Identify which cell holds the provided text, then report its (X, Y) central coordinate. 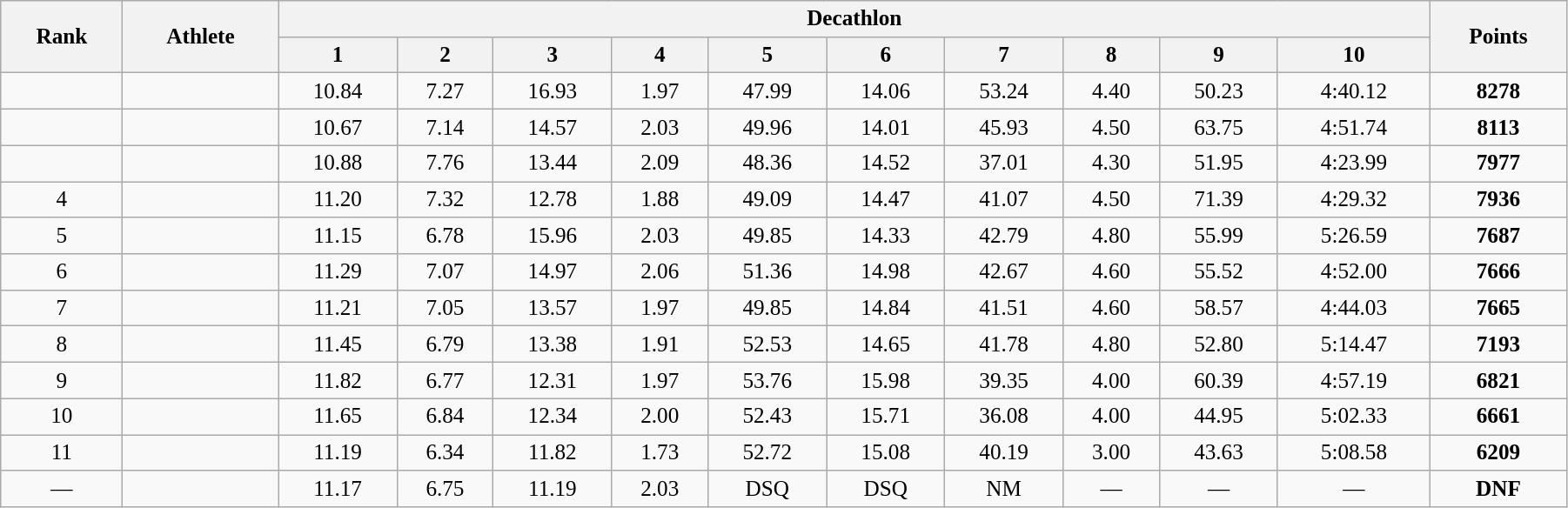
14.33 (886, 236)
11.65 (338, 417)
7.27 (446, 91)
58.57 (1218, 308)
13.57 (553, 308)
10.88 (338, 164)
50.23 (1218, 91)
14.98 (886, 272)
44.95 (1218, 417)
12.78 (553, 199)
6.84 (446, 417)
52.80 (1218, 344)
7977 (1498, 164)
41.51 (1004, 308)
6209 (1498, 452)
6.78 (446, 236)
8113 (1498, 127)
41.07 (1004, 199)
3 (553, 55)
71.39 (1218, 199)
7.32 (446, 199)
4:40.12 (1354, 91)
Rank (62, 37)
4.40 (1112, 91)
14.52 (886, 164)
49.96 (767, 127)
11.20 (338, 199)
4:23.99 (1354, 164)
11.45 (338, 344)
4:44.03 (1354, 308)
42.79 (1004, 236)
15.96 (553, 236)
2.00 (660, 417)
39.35 (1004, 380)
11.15 (338, 236)
7666 (1498, 272)
5:08.58 (1354, 452)
4:29.32 (1354, 199)
15.71 (886, 417)
2.09 (660, 164)
60.39 (1218, 380)
8278 (1498, 91)
2 (446, 55)
42.67 (1004, 272)
3.00 (1112, 452)
6661 (1498, 417)
10.67 (338, 127)
11.29 (338, 272)
11.17 (338, 489)
14.65 (886, 344)
51.95 (1218, 164)
55.52 (1218, 272)
14.57 (553, 127)
41.78 (1004, 344)
12.31 (553, 380)
11 (62, 452)
51.36 (767, 272)
4:57.19 (1354, 380)
6821 (1498, 380)
7.14 (446, 127)
2.06 (660, 272)
52.43 (767, 417)
55.99 (1218, 236)
14.97 (553, 272)
6.34 (446, 452)
6.79 (446, 344)
7687 (1498, 236)
6.77 (446, 380)
16.93 (553, 91)
11.21 (338, 308)
7.76 (446, 164)
14.84 (886, 308)
4:51.74 (1354, 127)
4:52.00 (1354, 272)
37.01 (1004, 164)
47.99 (767, 91)
4.30 (1112, 164)
7.07 (446, 272)
43.63 (1218, 452)
10.84 (338, 91)
14.47 (886, 199)
40.19 (1004, 452)
5:02.33 (1354, 417)
49.09 (767, 199)
13.44 (553, 164)
52.72 (767, 452)
Decathlon (854, 19)
1.88 (660, 199)
6.75 (446, 489)
13.38 (553, 344)
NM (1004, 489)
DNF (1498, 489)
15.98 (886, 380)
7193 (1498, 344)
52.53 (767, 344)
Athlete (200, 37)
36.08 (1004, 417)
48.36 (767, 164)
1 (338, 55)
5:26.59 (1354, 236)
14.06 (886, 91)
53.24 (1004, 91)
53.76 (767, 380)
15.08 (886, 452)
5:14.47 (1354, 344)
7936 (1498, 199)
63.75 (1218, 127)
7665 (1498, 308)
7.05 (446, 308)
1.91 (660, 344)
14.01 (886, 127)
12.34 (553, 417)
Points (1498, 37)
1.73 (660, 452)
45.93 (1004, 127)
